Search for the cell housing the specified text and yield its (x, y) center coordinate. 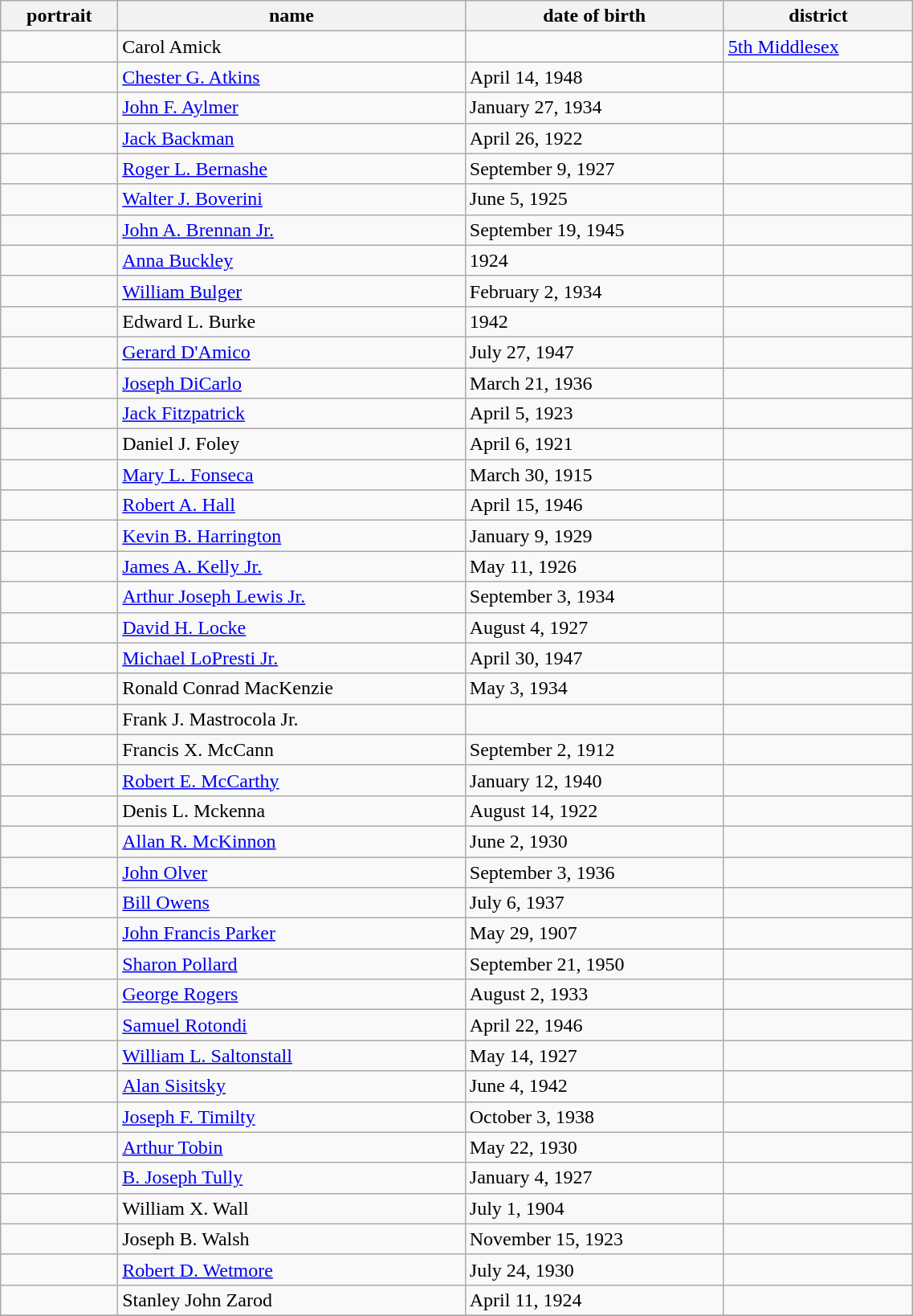
B. Joseph Tully (292, 1178)
July 6, 1937 (594, 903)
September 3, 1936 (594, 872)
John A. Brennan Jr. (292, 230)
David H. Locke (292, 627)
September 19, 1945 (594, 230)
John F. Aylmer (292, 108)
Jack Fitzpatrick (292, 414)
June 4, 1942 (594, 1086)
August 4, 1927 (594, 627)
Gerard D'Amico (292, 352)
September 2, 1912 (594, 750)
Joseph F. Timilty (292, 1117)
November 15, 1923 (594, 1239)
William Bulger (292, 291)
Arthur Tobin (292, 1147)
John Olver (292, 872)
August 14, 1922 (594, 811)
September 9, 1927 (594, 169)
Anna Buckley (292, 260)
Denis L. Mckenna (292, 811)
Robert E. McCarthy (292, 780)
Stanley John Zarod (292, 1300)
June 5, 1925 (594, 199)
February 2, 1934 (594, 291)
Bill Owens (292, 903)
Alan Sisitsky (292, 1086)
George Rogers (292, 995)
March 30, 1915 (594, 475)
Roger L. Bernashe (292, 169)
Ronald Conrad MacKenzie (292, 689)
April 30, 1947 (594, 658)
1924 (594, 260)
5th Middlesex (818, 47)
Daniel J. Foley (292, 444)
May 14, 1927 (594, 1056)
William L. Saltonstall (292, 1056)
April 6, 1921 (594, 444)
May 29, 1907 (594, 934)
Allan R. McKinnon (292, 841)
Joseph B. Walsh (292, 1239)
Kevin B. Harrington (292, 536)
Walter J. Boverini (292, 199)
July 24, 1930 (594, 1269)
August 2, 1933 (594, 995)
Frank J. Mastrocola Jr. (292, 719)
January 4, 1927 (594, 1178)
January 12, 1940 (594, 780)
April 22, 1946 (594, 1025)
Joseph DiCarlo (292, 383)
Robert D. Wetmore (292, 1269)
Arthur Joseph Lewis Jr. (292, 597)
July 1, 1904 (594, 1208)
Michael LoPresti Jr. (292, 658)
name (292, 16)
district (818, 16)
March 21, 1936 (594, 383)
Jack Backman (292, 138)
date of birth (594, 16)
May 11, 1926 (594, 566)
April 26, 1922 (594, 138)
Chester G. Atkins (292, 77)
Robert A. Hall (292, 505)
Francis X. McCann (292, 750)
portrait (59, 16)
April 11, 1924 (594, 1300)
1942 (594, 321)
John Francis Parker (292, 934)
October 3, 1938 (594, 1117)
Samuel Rotondi (292, 1025)
September 3, 1934 (594, 597)
Sharon Pollard (292, 964)
Edward L. Burke (292, 321)
May 22, 1930 (594, 1147)
September 21, 1950 (594, 964)
July 27, 1947 (594, 352)
James A. Kelly Jr. (292, 566)
Mary L. Fonseca (292, 475)
April 15, 1946 (594, 505)
June 2, 1930 (594, 841)
January 9, 1929 (594, 536)
William X. Wall (292, 1208)
January 27, 1934 (594, 108)
April 14, 1948 (594, 77)
Carol Amick (292, 47)
May 3, 1934 (594, 689)
April 5, 1923 (594, 414)
